Extract the [X, Y] coordinate from the center of the cell holding the provided text.  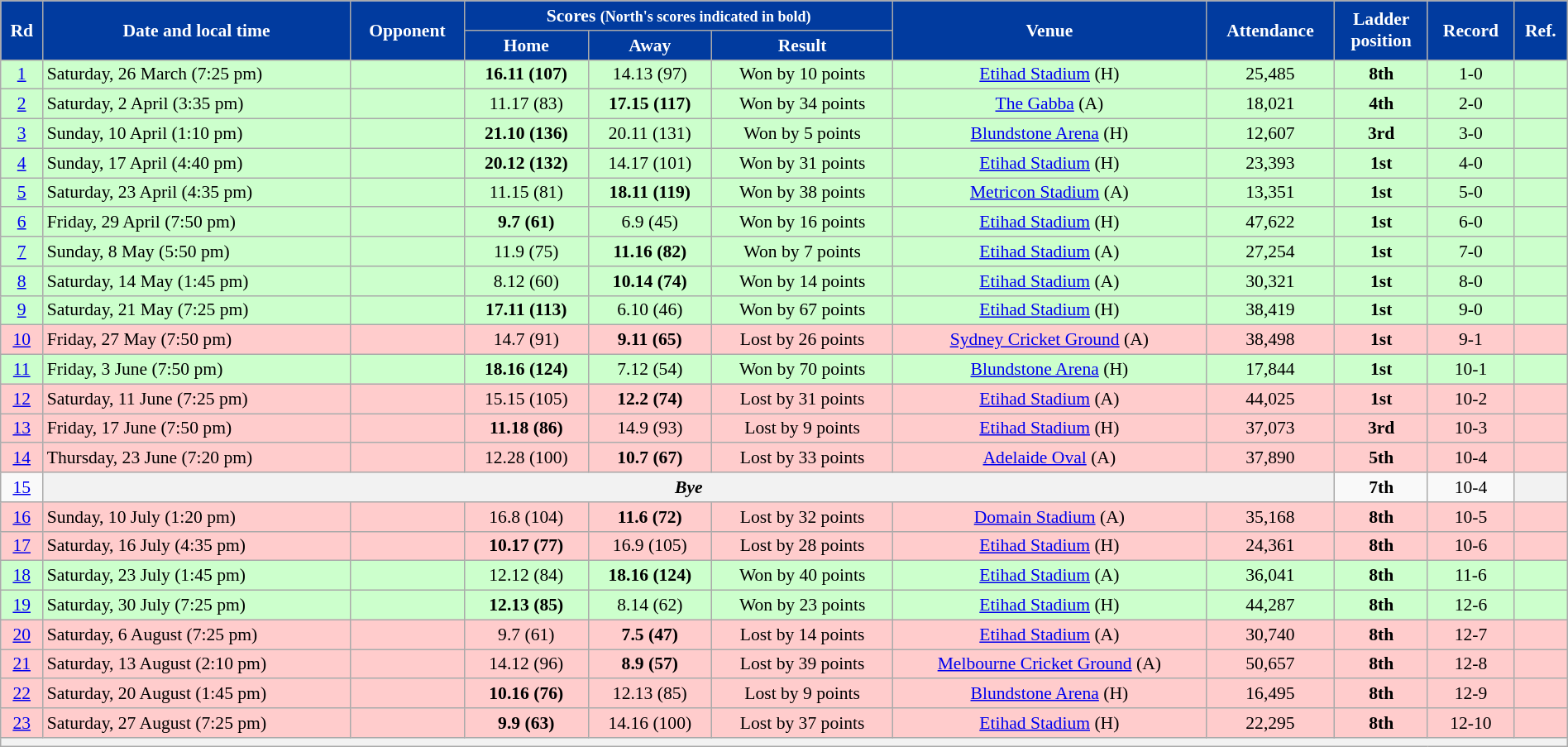
Lost by 39 points [802, 664]
Sunday, 17 April (4:40 pm) [197, 163]
6.10 (46) [650, 310]
Lost by 28 points [802, 546]
21 [22, 664]
Saturday, 21 May (7:25 pm) [197, 310]
17.11 (113) [527, 310]
10-1 [1470, 370]
Home [527, 45]
14.12 (96) [527, 664]
8.12 (60) [527, 281]
6.9 (45) [650, 223]
Sydney Cricket Ground (A) [1049, 340]
4 [22, 163]
16.8 (104) [527, 517]
Won by 31 points [802, 163]
Rd [22, 30]
Saturday, 14 May (1:45 pm) [197, 281]
11-6 [1470, 576]
12,607 [1270, 134]
Melbourne Cricket Ground (A) [1049, 664]
Friday, 17 June (7:50 pm) [197, 429]
Won by 5 points [802, 134]
14.13 (97) [650, 74]
3-0 [1470, 134]
9.9 (63) [527, 723]
21.10 (136) [527, 134]
14.16 (100) [650, 723]
Bye [689, 487]
Lost by 14 points [802, 634]
9 [22, 310]
11 [22, 370]
9-0 [1470, 310]
27,254 [1270, 251]
Saturday, 11 June (7:25 pm) [197, 399]
16 [22, 517]
Saturday, 26 March (7:25 pm) [197, 74]
Saturday, 20 August (1:45 pm) [197, 694]
17.15 (117) [650, 104]
16,495 [1270, 694]
10.16 (76) [527, 694]
Sunday, 8 May (5:50 pm) [197, 251]
15.15 (105) [527, 399]
6-0 [1470, 223]
Record [1470, 30]
11.15 (81) [527, 193]
Scores (North's scores indicated in bold) [679, 16]
7th [1381, 487]
44,287 [1270, 606]
12.28 (100) [527, 458]
24,361 [1270, 546]
18,021 [1270, 104]
Won by 70 points [802, 370]
Lost by 26 points [802, 340]
8-0 [1470, 281]
5-0 [1470, 193]
7-0 [1470, 251]
Lost by 31 points [802, 399]
Thursday, 23 June (7:20 pm) [197, 458]
Saturday, 16 July (4:35 pm) [197, 546]
Lost by 32 points [802, 517]
Won by 16 points [802, 223]
14.7 (91) [527, 340]
Sunday, 10 April (1:10 pm) [197, 134]
12-6 [1470, 606]
18.11 (119) [650, 193]
8.14 (62) [650, 606]
36,041 [1270, 576]
15 [22, 487]
16.11 (107) [527, 74]
Saturday, 13 August (2:10 pm) [197, 664]
11.17 (83) [527, 104]
Sunday, 10 July (1:20 pm) [197, 517]
10.17 (77) [527, 546]
50,657 [1270, 664]
Domain Stadium (A) [1049, 517]
44,025 [1270, 399]
Saturday, 23 April (4:35 pm) [197, 193]
37,073 [1270, 429]
The Gabba (A) [1049, 104]
10.7 (67) [650, 458]
30,321 [1270, 281]
2 [22, 104]
Saturday, 2 April (3:35 pm) [197, 104]
Won by 14 points [802, 281]
12.2 (74) [650, 399]
16.9 (105) [650, 546]
1 [22, 74]
Attendance [1270, 30]
Lost by 33 points [802, 458]
11.6 (72) [650, 517]
Opponent [407, 30]
7.5 (47) [650, 634]
2-0 [1470, 104]
22,295 [1270, 723]
Ladderposition [1381, 30]
38,498 [1270, 340]
Won by 40 points [802, 576]
Friday, 3 June (7:50 pm) [197, 370]
11.16 (82) [650, 251]
Saturday, 23 July (1:45 pm) [197, 576]
19 [22, 606]
17 [22, 546]
10-6 [1470, 546]
Won by 67 points [802, 310]
Lost by 37 points [802, 723]
12-8 [1470, 664]
Metricon Stadium (A) [1049, 193]
20.12 (132) [527, 163]
9-1 [1470, 340]
17,844 [1270, 370]
25,485 [1270, 74]
6 [22, 223]
11.9 (75) [527, 251]
7 [22, 251]
10.14 (74) [650, 281]
35,168 [1270, 517]
22 [22, 694]
10-2 [1470, 399]
12-9 [1470, 694]
Won by 38 points [802, 193]
Friday, 27 May (7:50 pm) [197, 340]
12.12 (84) [527, 576]
12 [22, 399]
Friday, 29 April (7:50 pm) [197, 223]
12-10 [1470, 723]
Saturday, 30 July (7:25 pm) [197, 606]
23,393 [1270, 163]
18 [22, 576]
12-7 [1470, 634]
1-0 [1470, 74]
10-5 [1470, 517]
Saturday, 6 August (7:25 pm) [197, 634]
Won by 23 points [802, 606]
Away [650, 45]
14 [22, 458]
13,351 [1270, 193]
8.9 (57) [650, 664]
38,419 [1270, 310]
20.11 (131) [650, 134]
7.12 (54) [650, 370]
Saturday, 27 August (7:25 pm) [197, 723]
37,890 [1270, 458]
3 [22, 134]
Won by 7 points [802, 251]
9.11 (65) [650, 340]
20 [22, 634]
14.9 (93) [650, 429]
4th [1381, 104]
47,622 [1270, 223]
5 [22, 193]
Won by 10 points [802, 74]
Venue [1049, 30]
14.17 (101) [650, 163]
5th [1381, 458]
11.18 (86) [527, 429]
Adelaide Oval (A) [1049, 458]
13 [22, 429]
Date and local time [197, 30]
10-3 [1470, 429]
Won by 34 points [802, 104]
4-0 [1470, 163]
Result [802, 45]
10 [22, 340]
30,740 [1270, 634]
23 [22, 723]
Ref. [1542, 30]
8 [22, 281]
